Pinpoint the cell where the given text exists, returning its [X, Y] midpoint coordinate. 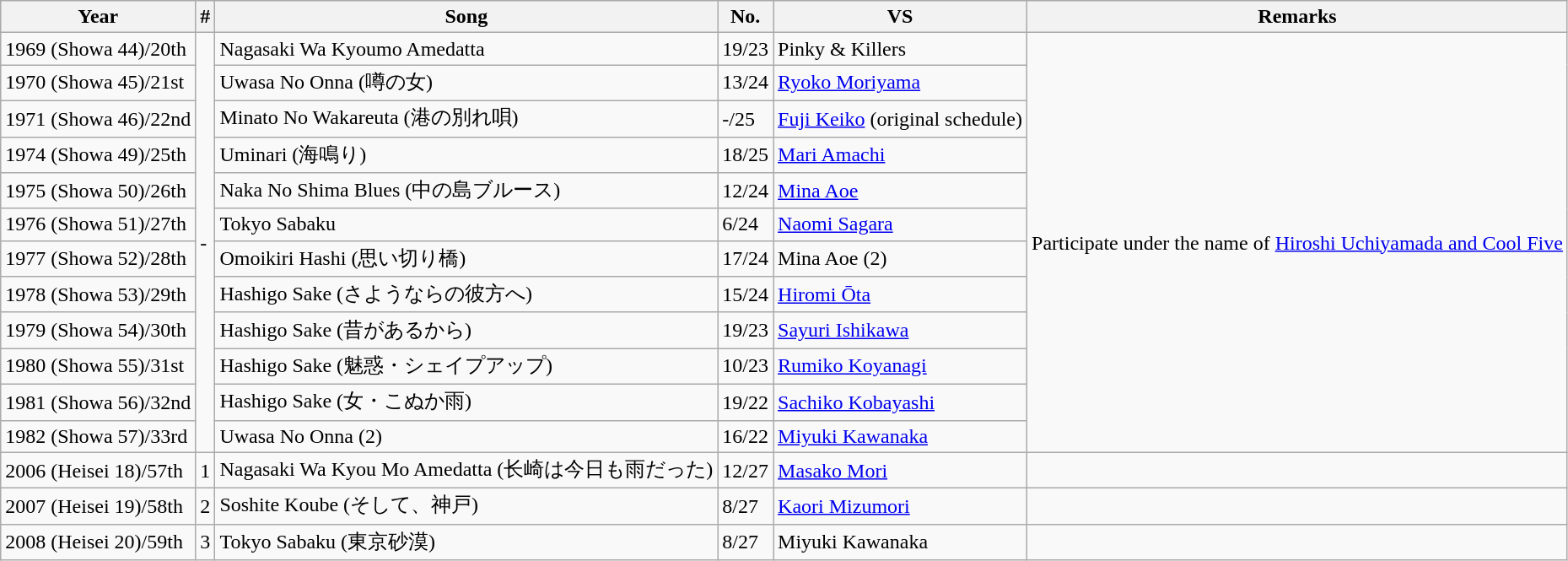
Hashigo Sake (昔があるから) [466, 331]
Hashigo Sake (魅惑・シェイプアップ) [466, 366]
1970 (Showa 45)/21st [98, 83]
Remarks [1297, 17]
2007 (Heisei 19)/58th [98, 506]
- [206, 243]
1977 (Showa 52)/28th [98, 258]
Fuji Keiko (original schedule) [901, 118]
Omoikiri Hashi (思い切り橋) [466, 258]
1976 (Showa 51)/27th [98, 224]
Kaori Mizumori [901, 506]
Naka No Shima Blues (中の島ブルース) [466, 191]
Soshite Koube (そして、神戸) [466, 506]
1980 (Showa 55)/31st [98, 366]
Tokyo Sabaku [466, 224]
15/24 [746, 295]
Year [98, 17]
Mina Aoe (2) [901, 258]
Nagasaki Wa Kyou Mo Amedatta (长崎は今日も雨だった) [466, 471]
Sayuri Ishikawa [901, 331]
VS [901, 17]
2008 (Heisei 20)/59th [98, 542]
Uwasa No Onna (2) [466, 436]
Rumiko Koyanagi [901, 366]
6/24 [746, 224]
Participate under the name of Hiroshi Uchiyamada and Cool Five [1297, 243]
2006 (Heisei 18)/57th [98, 471]
2 [206, 506]
1971 (Showa 46)/22nd [98, 118]
10/23 [746, 366]
Sachiko Kobayashi [901, 402]
Hashigo Sake (女・こぬか雨) [466, 402]
-/25 [746, 118]
12/27 [746, 471]
1975 (Showa 50)/26th [98, 191]
13/24 [746, 83]
Masako Mori [901, 471]
17/24 [746, 258]
1979 (Showa 54)/30th [98, 331]
# [206, 17]
Hashigo Sake (さようならの彼方へ) [466, 295]
Minato No Wakareuta (港の別れ唄) [466, 118]
Mina Aoe [901, 191]
Pinky & Killers [901, 49]
1969 (Showa 44)/20th [98, 49]
No. [746, 17]
1981 (Showa 56)/32nd [98, 402]
Tokyo Sabaku (東京砂漠) [466, 542]
16/22 [746, 436]
Hiromi Ōta [901, 295]
19/22 [746, 402]
1 [206, 471]
Mari Amachi [901, 155]
12/24 [746, 191]
Nagasaki Wa Kyoumo Amedatta [466, 49]
Uwasa No Onna (噂の女) [466, 83]
Ryoko Moriyama [901, 83]
1978 (Showa 53)/29th [98, 295]
3 [206, 542]
Naomi Sagara [901, 224]
Uminari (海鳴り) [466, 155]
1982 (Showa 57)/33rd [98, 436]
1974 (Showa 49)/25th [98, 155]
18/25 [746, 155]
Song [466, 17]
